Locate the cell with the specified text and output its (x, y) center coordinate. 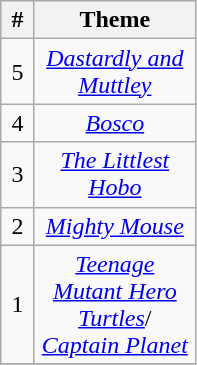
Teenage Mutant Hero Turtles/Captain Planet (114, 304)
# (18, 20)
1 (18, 304)
3 (18, 174)
5 (18, 72)
2 (18, 226)
The Littlest Hobo (114, 174)
Bosco (114, 123)
Theme (114, 20)
Mighty Mouse (114, 226)
Dastardly and Muttley (114, 72)
4 (18, 123)
